Output the [x, y] coordinate of the center of the cell containing the given text.  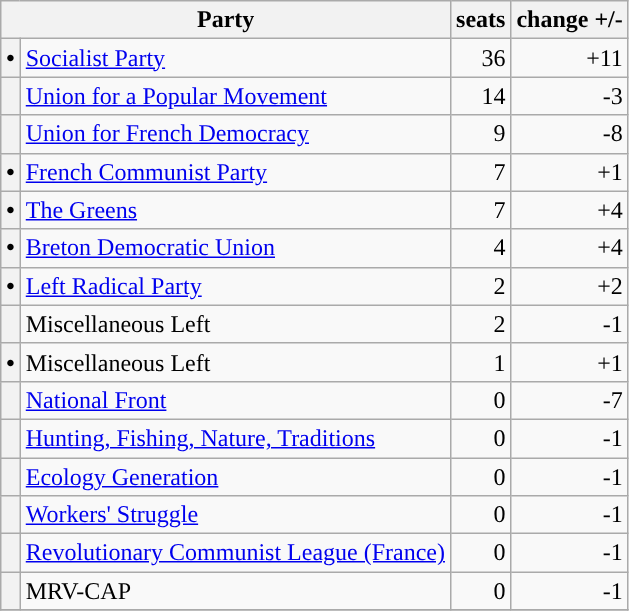
+2 [570, 286]
-3 [570, 96]
Union for a Popular Movement [235, 96]
9 [481, 134]
1 [481, 362]
change +/- [570, 20]
seats [481, 20]
Hunting, Fishing, Nature, Traditions [235, 438]
MRV-CAP [235, 591]
-8 [570, 134]
National Front [235, 400]
Party [226, 20]
4 [481, 248]
Workers' Struggle [235, 515]
-7 [570, 400]
Ecology Generation [235, 477]
The Greens [235, 210]
14 [481, 96]
Socialist Party [235, 58]
Breton Democratic Union [235, 248]
Union for French Democracy [235, 134]
Revolutionary Communist League (France) [235, 553]
French Communist Party [235, 172]
36 [481, 58]
+11 [570, 58]
Left Radical Party [235, 286]
